Search for the cell housing the specified text and yield its (X, Y) center coordinate. 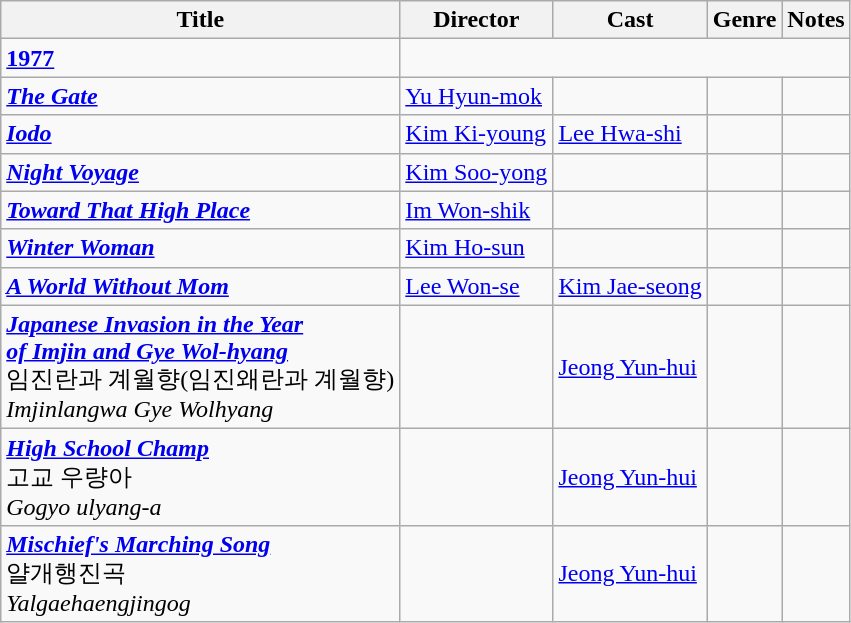
Iodo (200, 134)
Mischief's Marching Song얄개행진곡Yalgaehaengjingog (200, 574)
Genre (744, 20)
Director (476, 20)
Yu Hyun-mok (476, 96)
Lee Won-se (476, 286)
Notes (816, 20)
High School Champ고교 우량아Gogyo ulyang-a (200, 478)
Cast (630, 20)
Night Voyage (200, 172)
Kim Soo-yong (476, 172)
Im Won-shik (476, 210)
A World Without Mom (200, 286)
Japanese Invasion in the Year of Imjin and Gye Wol-hyang임진란과 계월향(임진왜란과 계월향)Imjinlangwa Gye Wolhyang (200, 367)
Kim Jae-seong (630, 286)
Lee Hwa-shi (630, 134)
Winter Woman (200, 248)
Kim Ho-sun (476, 248)
Toward That High Place (200, 210)
1977 (200, 58)
The Gate (200, 96)
Title (200, 20)
Kim Ki-young (476, 134)
